Find where the given text appears and provide that cell's center as (X, Y) coordinate. 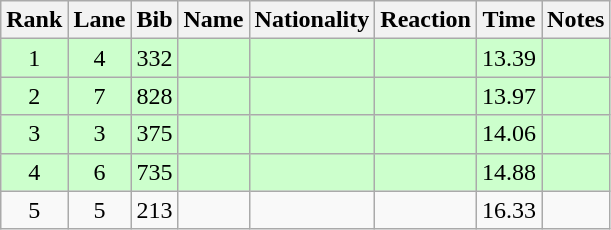
Rank (34, 20)
Time (510, 20)
Notes (576, 20)
14.06 (510, 134)
735 (154, 172)
2 (34, 96)
6 (100, 172)
Nationality (312, 20)
1 (34, 58)
13.97 (510, 96)
16.33 (510, 210)
Bib (154, 20)
13.39 (510, 58)
213 (154, 210)
332 (154, 58)
14.88 (510, 172)
Lane (100, 20)
Name (214, 20)
Reaction (426, 20)
375 (154, 134)
7 (100, 96)
828 (154, 96)
